Pinpoint the cell where the given text exists, returning its [X, Y] midpoint coordinate. 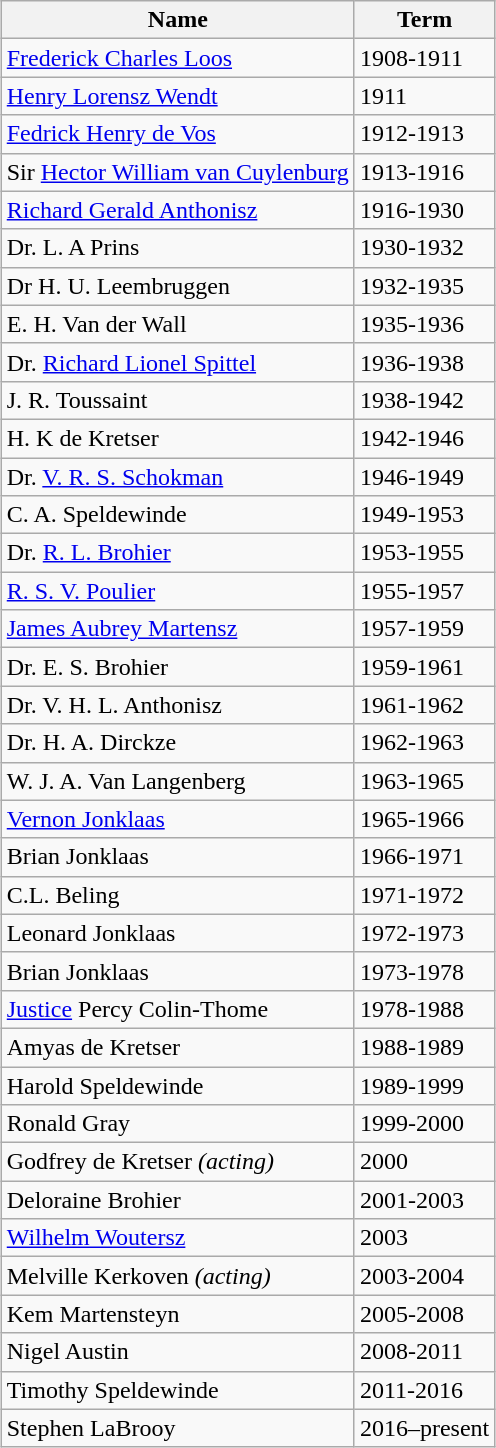
1989-1999 [424, 1085]
Dr. E. S. Brohier [178, 667]
1936-1938 [424, 362]
W. J. A. Van Langenberg [178, 781]
Dr. V. R. S. Schokman [178, 477]
1949-1953 [424, 515]
Leonard Jonklaas [178, 933]
1965-1966 [424, 819]
1959-1961 [424, 667]
Kem Martensteyn [178, 1314]
1978-1988 [424, 1009]
C. A. Speldewinde [178, 515]
1911 [424, 96]
Dr. Richard Lionel Spittel [178, 362]
2011-2016 [424, 1390]
Nigel Austin [178, 1352]
2003 [424, 1238]
E. H. Van der Wall [178, 324]
Harold Speldewinde [178, 1085]
1930-1932 [424, 248]
1913-1916 [424, 172]
1973-1978 [424, 971]
2008-2011 [424, 1352]
1953-1955 [424, 553]
James Aubrey Martensz [178, 629]
Sir Hector William van Cuylenburg [178, 172]
Fedrick Henry de Vos [178, 134]
Justice Percy Colin-Thome [178, 1009]
2000 [424, 1162]
Name [178, 20]
1957-1959 [424, 629]
1966-1971 [424, 857]
Henry Lorensz Wendt [178, 96]
1962-1963 [424, 743]
1908-1911 [424, 58]
Richard Gerald Anthonisz [178, 210]
Stephen LaBrooy [178, 1428]
C.L. Beling [178, 895]
1935-1936 [424, 324]
2003-2004 [424, 1276]
Timothy Speldewinde [178, 1390]
1932-1935 [424, 286]
J. R. Toussaint [178, 400]
Term [424, 20]
1946-1949 [424, 477]
Dr. V. H. L. Anthonisz [178, 705]
1988-1989 [424, 1047]
Dr. H. A. Dirckze [178, 743]
1961-1962 [424, 705]
1972-1973 [424, 933]
Dr. L. A Prins [178, 248]
Frederick Charles Loos [178, 58]
Godfrey de Kretser (acting) [178, 1162]
Melville Kerkoven (acting) [178, 1276]
Dr. R. L. Brohier [178, 553]
2005-2008 [424, 1314]
1963-1965 [424, 781]
Wilhelm Woutersz [178, 1238]
2001-2003 [424, 1200]
Vernon Jonklaas [178, 819]
1912-1913 [424, 134]
1999-2000 [424, 1124]
Dr H. U. Leembruggen [178, 286]
1916-1930 [424, 210]
1938-1942 [424, 400]
H. K de Kretser [178, 438]
Amyas de Kretser [178, 1047]
2016–present [424, 1428]
1971-1972 [424, 895]
Ronald Gray [178, 1124]
R. S. V. Poulier [178, 591]
Deloraine Brohier [178, 1200]
1955-1957 [424, 591]
1942-1946 [424, 438]
